Output the (x, y) coordinate of the center of the cell containing the given text.  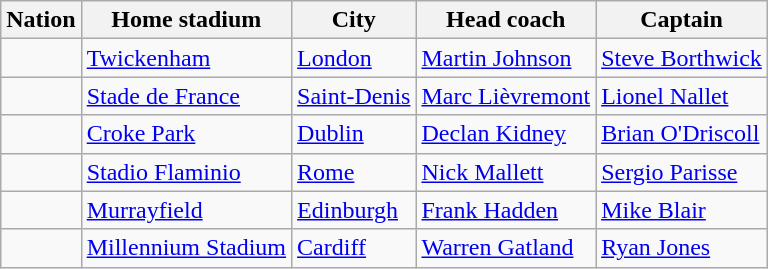
Saint-Denis (354, 96)
Captain (682, 20)
Steve Borthwick (682, 58)
Croke Park (186, 134)
Martin Johnson (506, 58)
Warren Gatland (506, 248)
Frank Hadden (506, 210)
Stadio Flaminio (186, 172)
Marc Lièvremont (506, 96)
City (354, 20)
Declan Kidney (506, 134)
Home stadium (186, 20)
Lionel Nallet (682, 96)
Rome (354, 172)
Nation (41, 20)
Millennium Stadium (186, 248)
Head coach (506, 20)
Nick Mallett (506, 172)
Dublin (354, 134)
Brian O'Driscoll (682, 134)
Mike Blair (682, 210)
Ryan Jones (682, 248)
Murrayfield (186, 210)
Twickenham (186, 58)
Sergio Parisse (682, 172)
Edinburgh (354, 210)
London (354, 58)
Cardiff (354, 248)
Stade de France (186, 96)
